For the text-containing cell, return its midpoint in [x, y] coordinate format. 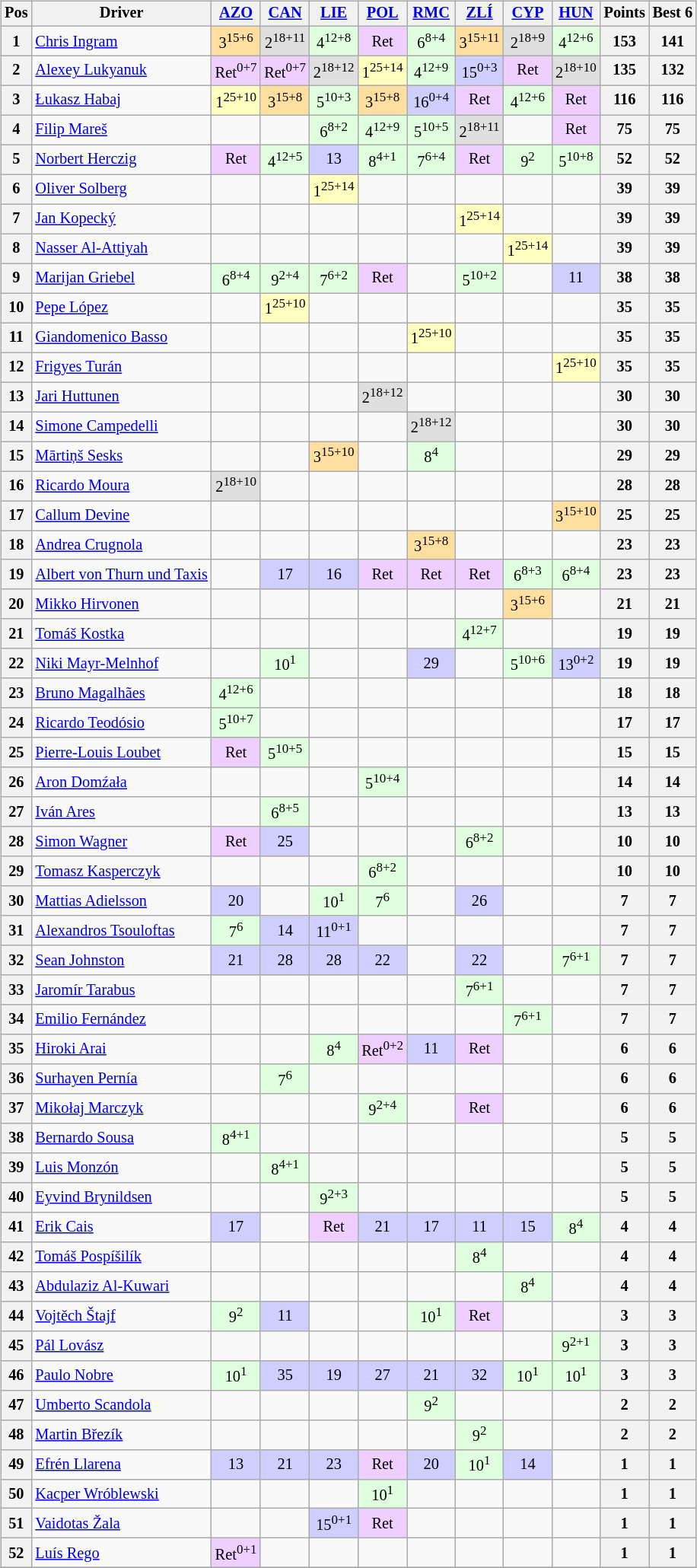
Giandomenico Basso [121, 338]
Mikołaj Marczyk [121, 1108]
Luis Monzón [121, 1168]
218+9 [528, 41]
Mārtiņš Sesks [121, 457]
Erik Cais [121, 1227]
Efrén Llarena [121, 1464]
31 [16, 930]
Niki Mayr-Melnhof [121, 664]
9 [16, 279]
130+2 [575, 664]
510+4 [382, 782]
Bernardo Sousa [121, 1139]
8 [16, 248]
Jaromír Tarabus [121, 990]
HUN [575, 14]
LIE [333, 14]
Abdulaziz Al-Kuwari [121, 1286]
Mattias Adielsson [121, 901]
Ret0+1 [236, 1553]
Jan Kopecký [121, 219]
92+3 [333, 1197]
Hiroki Arai [121, 1049]
Ricardo Teodósio [121, 723]
Emilio Fernández [121, 1020]
153 [625, 41]
Bruno Magalhães [121, 693]
Tomáš Pospíšilík [121, 1256]
Umberto Scandola [121, 1405]
510+6 [528, 664]
Vojtěch Štajf [121, 1315]
47 [16, 1405]
Tomasz Kasperczyk [121, 871]
68+3 [528, 574]
412+5 [285, 160]
412+8 [333, 41]
141 [673, 41]
Martin Březík [121, 1434]
Luís Rego [121, 1553]
Pos [16, 14]
Sean Johnston [121, 961]
Alexey Lukyanuk [121, 70]
Ret0+2 [382, 1049]
24 [16, 723]
48 [16, 1434]
46 [16, 1375]
510+2 [479, 279]
Callum Devine [121, 516]
41 [16, 1227]
412+7 [479, 633]
45 [16, 1346]
40 [16, 1197]
132 [673, 70]
Andrea Crugnola [121, 545]
Paulo Nobre [121, 1375]
Simone Campedelli [121, 426]
Mikko Hirvonen [121, 604]
Pepe López [121, 308]
AZO [236, 14]
150+1 [333, 1524]
Pál Lovász [121, 1346]
36 [16, 1079]
49 [16, 1464]
Norbert Herczig [121, 160]
Nasser Al-Attiyah [121, 248]
Kacper Wróblewski [121, 1493]
POL [382, 14]
160+4 [431, 100]
CAN [285, 14]
Frigyes Turán [121, 367]
76+2 [333, 279]
42 [16, 1256]
37 [16, 1108]
ZLÍ [479, 14]
Best 6 [673, 14]
510+7 [236, 723]
135 [625, 70]
Simon Wagner [121, 842]
Alexandros Tsouloftas [121, 930]
33 [16, 990]
510+3 [333, 100]
Points [625, 14]
150+3 [479, 70]
50 [16, 1493]
Driver [121, 14]
CYP [528, 14]
RMC [431, 14]
510+8 [575, 160]
Albert von Thurn und Taxis [121, 574]
Łukasz Habaj [121, 100]
Tomáš Kostka [121, 633]
110+1 [333, 930]
Eyvind Brynildsen [121, 1197]
Filip Mareš [121, 129]
Pierre-Louis Loubet [121, 752]
76+4 [431, 160]
92+1 [575, 1346]
12 [16, 367]
Jari Huttunen [121, 397]
44 [16, 1315]
Aron Domźała [121, 782]
Surhayen Pernía [121, 1079]
Vaidotas Žala [121, 1524]
Ricardo Moura [121, 486]
43 [16, 1286]
Chris Ingram [121, 41]
Iván Ares [121, 811]
Marijan Griebel [121, 279]
Oliver Solberg [121, 189]
51 [16, 1524]
315+11 [479, 41]
34 [16, 1020]
68+5 [285, 811]
